Determine the [X, Y] coordinate at the center of the cell enclosing the given text.  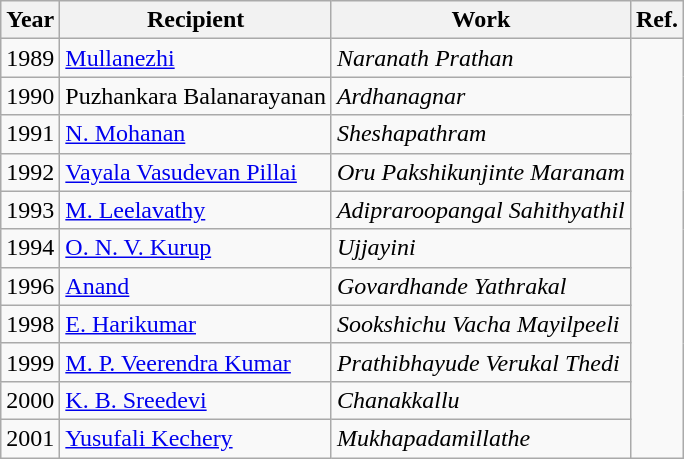
O. N. V. Kurup [196, 248]
Adipraroopangal Sahithyathil [480, 210]
Ardhanagnar [480, 96]
1990 [30, 96]
1994 [30, 248]
1991 [30, 134]
1992 [30, 172]
1993 [30, 210]
Ref. [656, 20]
2000 [30, 400]
M. P. Veerendra Kumar [196, 362]
Sookshichu Vacha Mayilpeeli [480, 324]
Anand [196, 286]
Sheshapathram [480, 134]
Recipient [196, 20]
Year [30, 20]
1999 [30, 362]
N. Mohanan [196, 134]
E. Harikumar [196, 324]
Govardhande Yathrakal [480, 286]
Chanakkallu [480, 400]
K. B. Sreedevi [196, 400]
Work [480, 20]
2001 [30, 438]
Prathibhayude Verukal Thedi [480, 362]
Yusufali Kechery [196, 438]
1989 [30, 58]
Puzhankara Balanarayanan [196, 96]
1996 [30, 286]
Mukhapadamillathe [480, 438]
Naranath Prathan [480, 58]
Ujjayini [480, 248]
1998 [30, 324]
Mullanezhi [196, 58]
Vayala Vasudevan Pillai [196, 172]
Oru Pakshikunjinte Maranam [480, 172]
M. Leelavathy [196, 210]
